Return the (X, Y) coordinate for the center point of the cell that contains the specified text.  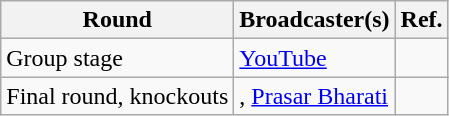
Round (118, 20)
YouTube (314, 58)
Ref. (422, 20)
Broadcaster(s) (314, 20)
Final round, knockouts (118, 96)
Group stage (118, 58)
, Prasar Bharati (314, 96)
